Capture the cell that displays the provided text and extract its [X, Y] central coordinate. 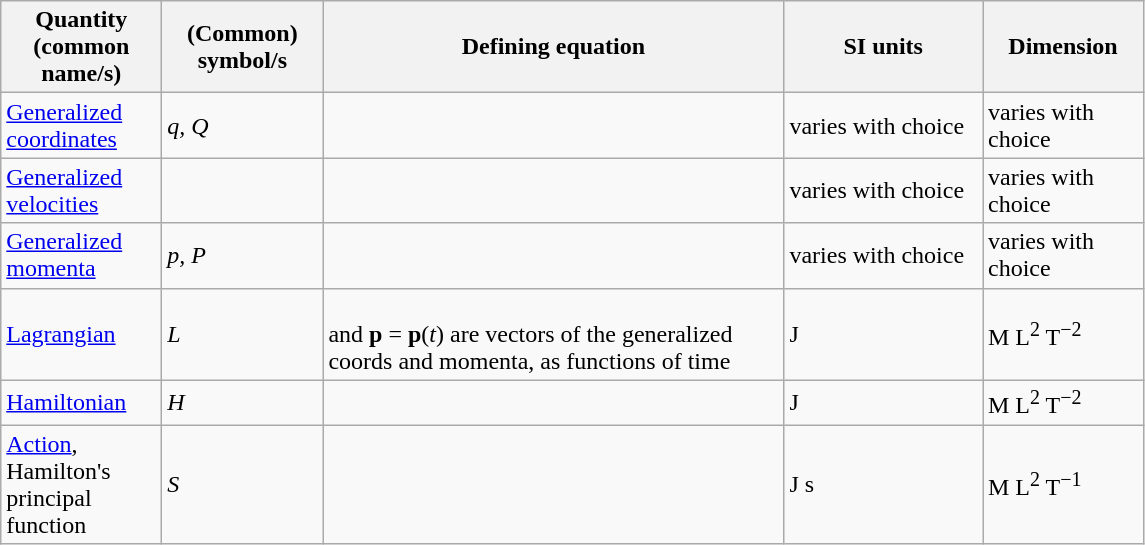
Quantity (common name/s) [82, 47]
Generalized velocities [82, 190]
Generalized momenta [82, 256]
Generalized coordinates [82, 126]
q, Q [242, 126]
Hamiltonian [82, 402]
p, P [242, 256]
H [242, 402]
Lagrangian [82, 334]
Defining equation [554, 47]
M L2 T−1 [1062, 484]
S [242, 484]
SI units [884, 47]
L [242, 334]
Dimension [1062, 47]
(Common) symbol/s [242, 47]
and p = p(t) are vectors of the generalized coords and momenta, as functions of time [554, 334]
J s [884, 484]
Action, Hamilton's principal function [82, 484]
